Identify which cell holds the provided text, then report its [X, Y] central coordinate. 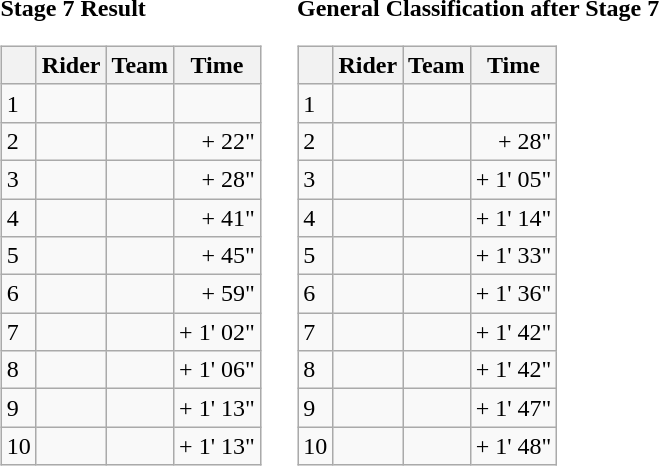
+ 1' 02" [218, 332]
+ 1' 14" [514, 217]
+ 1' 47" [514, 408]
+ 22" [218, 141]
+ 45" [218, 256]
+ 1' 05" [514, 179]
+ 1' 06" [218, 370]
+ 1' 48" [514, 446]
+ 1' 33" [514, 256]
+ 1' 36" [514, 294]
+ 59" [218, 294]
+ 41" [218, 217]
